Locate the cell with the specified text and output its (X, Y) center coordinate. 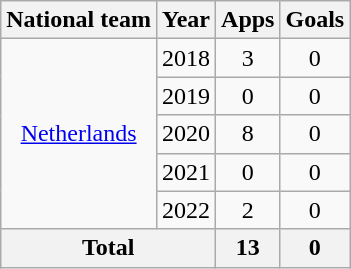
2019 (186, 96)
Goals (315, 20)
Netherlands (79, 134)
2021 (186, 172)
2022 (186, 210)
2018 (186, 58)
National team (79, 20)
Total (108, 248)
2 (248, 210)
13 (248, 248)
Apps (248, 20)
3 (248, 58)
Year (186, 20)
2020 (186, 134)
8 (248, 134)
